Return [X, Y] of the center of cell containing provided text 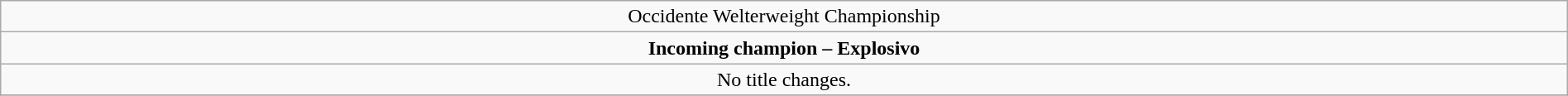
Occidente Welterweight Championship [784, 17]
No title changes. [784, 79]
Incoming champion – Explosivo [784, 48]
